Detect which cell encompasses the target text, then output its (x, y) center coordinate. 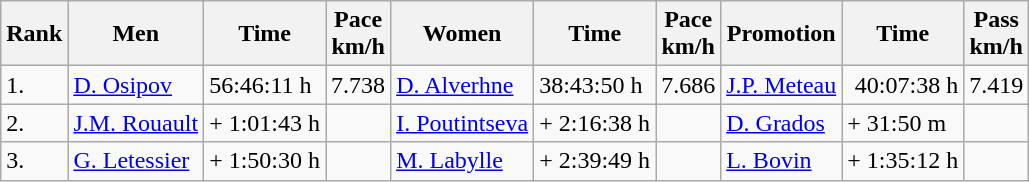
Women (462, 34)
Rank (34, 34)
+ 1:35:12 h (903, 161)
7.738 (358, 85)
7.686 (688, 85)
J.M. Rouault (136, 123)
Pass km/h (996, 34)
J.P. Meteau (782, 85)
56:46:11 h (265, 85)
D. Osipov (136, 85)
+ 1:01:43 h (265, 123)
3. (34, 161)
G. Letessier (136, 161)
I. Poutintseva (462, 123)
7.419 (996, 85)
D. Grados (782, 123)
+ 2:16:38 h (595, 123)
+ 2:39:49 h (595, 161)
Men (136, 34)
+ 1:50:30 h (265, 161)
2. (34, 123)
40:07:38 h (903, 85)
L. Bovin (782, 161)
38:43:50 h (595, 85)
Promotion (782, 34)
M. Labylle (462, 161)
D. Alverhne (462, 85)
+ 31:50 m (903, 123)
1. (34, 85)
